Return the (x, y) coordinate for the center point of the cell that contains the specified text.  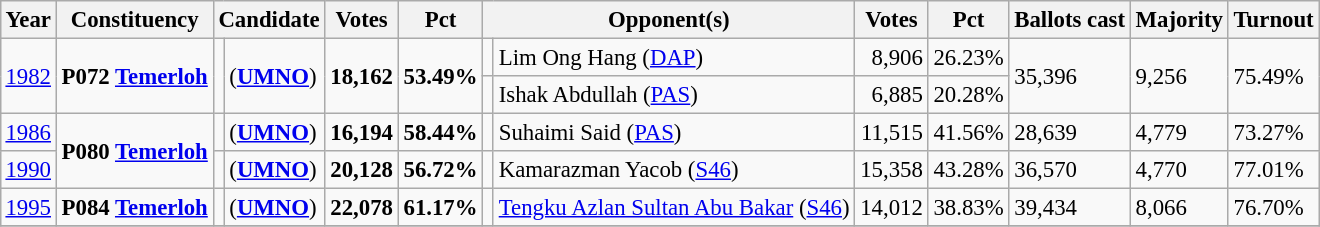
4,779 (1179, 133)
Kamarazman Yacob (S46) (674, 170)
20,128 (362, 170)
Turnout (1274, 20)
36,570 (1070, 170)
53.49% (440, 76)
76.70% (1274, 208)
22,078 (362, 208)
8,066 (1179, 208)
Ballots cast (1070, 20)
1995 (28, 208)
Candidate (269, 20)
39,434 (1070, 208)
16,194 (362, 133)
Tengku Azlan Sultan Abu Bakar (S46) (674, 208)
Constituency (134, 20)
P072 Temerloh (134, 76)
9,256 (1179, 76)
P080 Temerloh (134, 152)
28,639 (1070, 133)
15,358 (892, 170)
Ishak Abdullah (PAS) (674, 95)
P084 Temerloh (134, 208)
61.17% (440, 208)
Majority (1179, 20)
58.44% (440, 133)
Lim Ong Hang (DAP) (674, 57)
4,770 (1179, 170)
75.49% (1274, 76)
11,515 (892, 133)
Year (28, 20)
Opponent(s) (669, 20)
38.83% (968, 208)
43.28% (968, 170)
8,906 (892, 57)
41.56% (968, 133)
Suhaimi Said (PAS) (674, 133)
35,396 (1070, 76)
56.72% (440, 170)
1990 (28, 170)
6,885 (892, 95)
1982 (28, 76)
26.23% (968, 57)
73.27% (1274, 133)
18,162 (362, 76)
77.01% (1274, 170)
20.28% (968, 95)
1986 (28, 133)
14,012 (892, 208)
